Find where the given text appears and provide that cell's center as (x, y) coordinate. 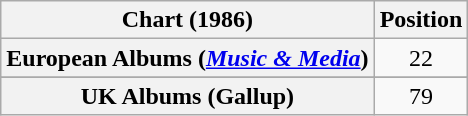
Position (421, 20)
79 (421, 96)
Chart (1986) (188, 20)
22 (421, 58)
UK Albums (Gallup) (188, 96)
European Albums (Music & Media) (188, 58)
